Provide the (X, Y) coordinate of the cell's center where the given text is located.  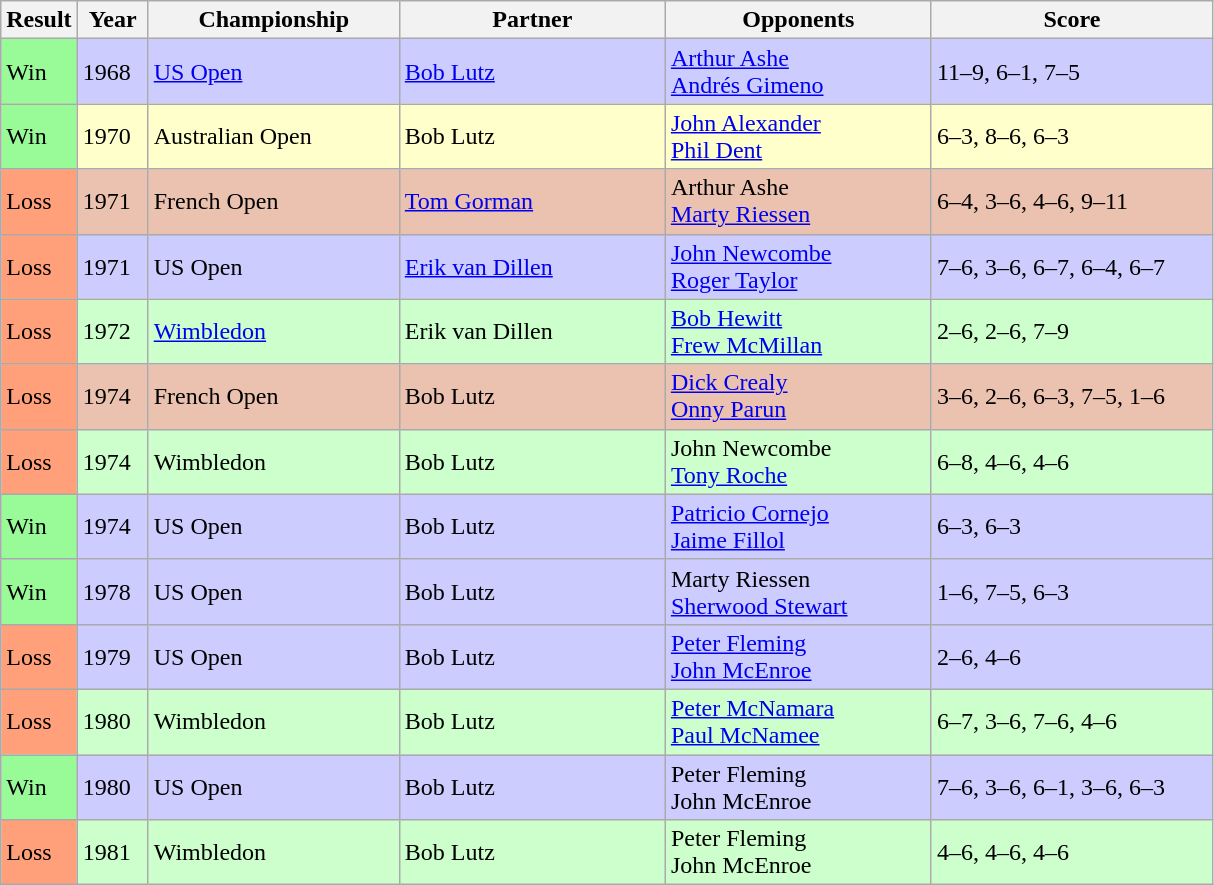
Australian Open (274, 136)
Score (1072, 20)
Arthur Ashe Marty Riessen (798, 202)
Championship (274, 20)
Opponents (798, 20)
Peter McNamara Paul McNamee (798, 722)
1968 (112, 72)
John Alexander Phil Dent (798, 136)
John Newcombe Roger Taylor (798, 266)
Arthur Ashe Andrés Gimeno (798, 72)
1979 (112, 656)
6–3, 6–3 (1072, 526)
6–8, 4–6, 4–6 (1072, 462)
Tom Gorman (532, 202)
6–7, 3–6, 7–6, 4–6 (1072, 722)
1–6, 7–5, 6–3 (1072, 592)
2–6, 4–6 (1072, 656)
Bob Hewitt Frew McMillan (798, 332)
2–6, 2–6, 7–9 (1072, 332)
7–6, 3–6, 6–7, 6–4, 6–7 (1072, 266)
1972 (112, 332)
Partner (532, 20)
Marty Riessen Sherwood Stewart (798, 592)
3–6, 2–6, 6–3, 7–5, 1–6 (1072, 396)
1970 (112, 136)
11–9, 6–1, 7–5 (1072, 72)
1981 (112, 852)
Year (112, 20)
1978 (112, 592)
Dick Crealy Onny Parun (798, 396)
7–6, 3–6, 6–1, 3–6, 6–3 (1072, 786)
6–3, 8–6, 6–3 (1072, 136)
6–4, 3–6, 4–6, 9–11 (1072, 202)
Patricio Cornejo Jaime Fillol (798, 526)
Result (39, 20)
John Newcombe Tony Roche (798, 462)
4–6, 4–6, 4–6 (1072, 852)
